Output the (x, y) coordinate of the center of the cell containing the given text.  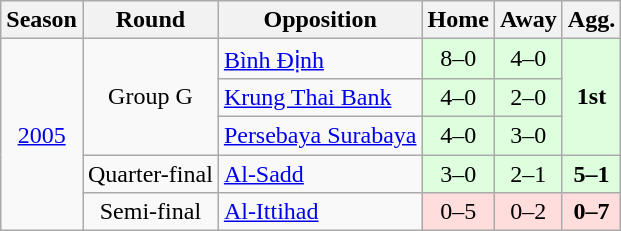
Round (150, 20)
Home (458, 20)
8–0 (458, 59)
0–7 (591, 212)
2–1 (528, 173)
0–2 (528, 212)
Al-Ittihad (320, 212)
Agg. (591, 20)
Bình Định (320, 59)
Semi-final (150, 212)
5–1 (591, 173)
Al-Sadd (320, 173)
Opposition (320, 20)
2–0 (528, 97)
Season (42, 20)
Krung Thai Bank (320, 97)
Away (528, 20)
2005 (42, 135)
0–5 (458, 212)
Group G (150, 97)
Persebaya Surabaya (320, 135)
1st (591, 97)
Quarter-final (150, 173)
